Provide the (x, y) coordinate of the cell's center where the given text is located.  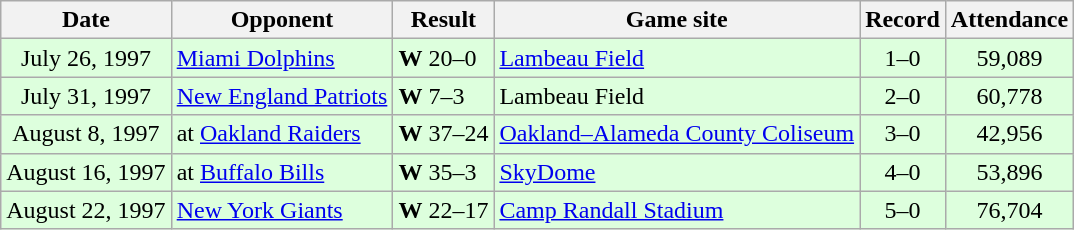
August 16, 1997 (86, 172)
59,089 (1009, 58)
New England Patriots (282, 96)
Result (444, 20)
W 37–24 (444, 134)
at Buffalo Bills (282, 172)
W 35–3 (444, 172)
Oakland–Alameda County Coliseum (677, 134)
SkyDome (677, 172)
Camp Randall Stadium (677, 210)
76,704 (1009, 210)
Opponent (282, 20)
August 22, 1997 (86, 210)
New York Giants (282, 210)
1–0 (903, 58)
3–0 (903, 134)
60,778 (1009, 96)
Miami Dolphins (282, 58)
July 26, 1997 (86, 58)
5–0 (903, 210)
Date (86, 20)
Attendance (1009, 20)
W 7–3 (444, 96)
W 20–0 (444, 58)
Record (903, 20)
at Oakland Raiders (282, 134)
August 8, 1997 (86, 134)
53,896 (1009, 172)
2–0 (903, 96)
July 31, 1997 (86, 96)
Game site (677, 20)
W 22–17 (444, 210)
4–0 (903, 172)
42,956 (1009, 134)
